For the text-containing cell, return its midpoint in (X, Y) coordinate format. 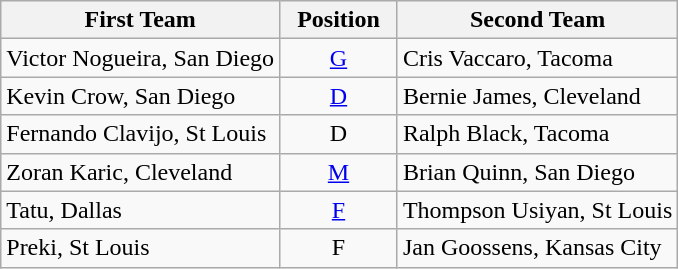
Fernando Clavijo, St Louis (140, 134)
Kevin Crow, San Diego (140, 96)
Brian Quinn, San Diego (537, 172)
Preki, St Louis (140, 248)
Position (339, 20)
Cris Vaccaro, Tacoma (537, 58)
M (339, 172)
Bernie James, Cleveland (537, 96)
First Team (140, 20)
G (339, 58)
Ralph Black, Tacoma (537, 134)
Zoran Karic, Cleveland (140, 172)
Tatu, Dallas (140, 210)
Victor Nogueira, San Diego (140, 58)
Thompson Usiyan, St Louis (537, 210)
Jan Goossens, Kansas City (537, 248)
Second Team (537, 20)
